For the text-containing cell, return its midpoint in [X, Y] coordinate format. 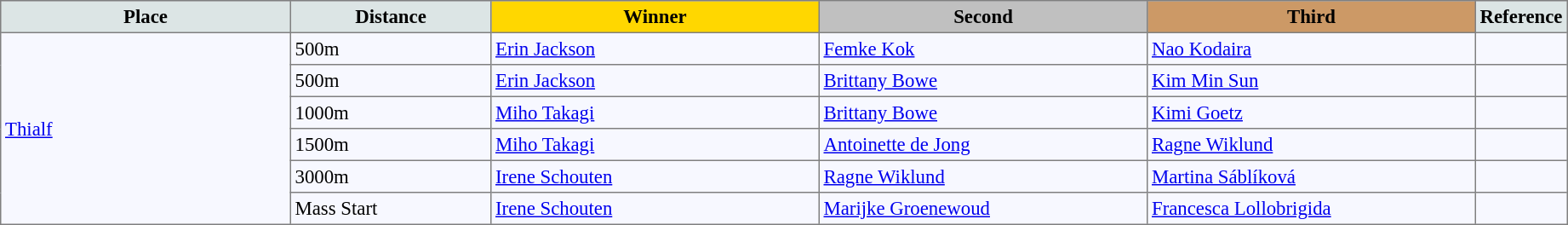
Winner [655, 17]
Second [983, 17]
Mass Start [391, 209]
Third [1312, 17]
Antoinette de Jong [983, 145]
Kim Min Sun [1312, 81]
Femke Kok [983, 49]
1500m [391, 145]
Place [146, 17]
1000m [391, 112]
Kimi Goetz [1312, 112]
3000m [391, 176]
Marijke Groenewoud [983, 209]
Francesca Lollobrigida [1312, 209]
Reference [1520, 17]
Nao Kodaira [1312, 49]
Distance [391, 17]
Thialf [146, 128]
Martina Sáblíková [1312, 176]
